For the text-containing cell, return its midpoint in [X, Y] coordinate format. 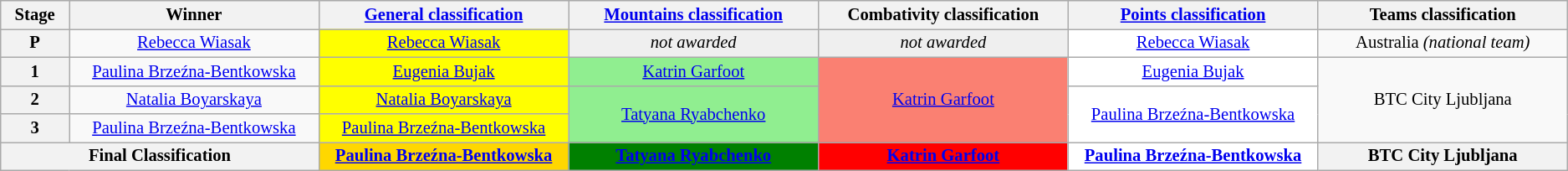
Combativity classification [943, 14]
3 [35, 128]
1 [35, 71]
P [35, 43]
Final Classification [160, 156]
Teams classification [1443, 14]
Points classification [1193, 14]
Winner [194, 14]
Stage [35, 14]
Australia (national team) [1443, 43]
2 [35, 100]
Mountains classification [694, 14]
General classification [443, 14]
